Detect which cell encompasses the target text, then output its (x, y) center coordinate. 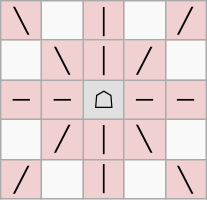
☖ (104, 100)
